Pinpoint the cell where the given text exists, returning its [x, y] midpoint coordinate. 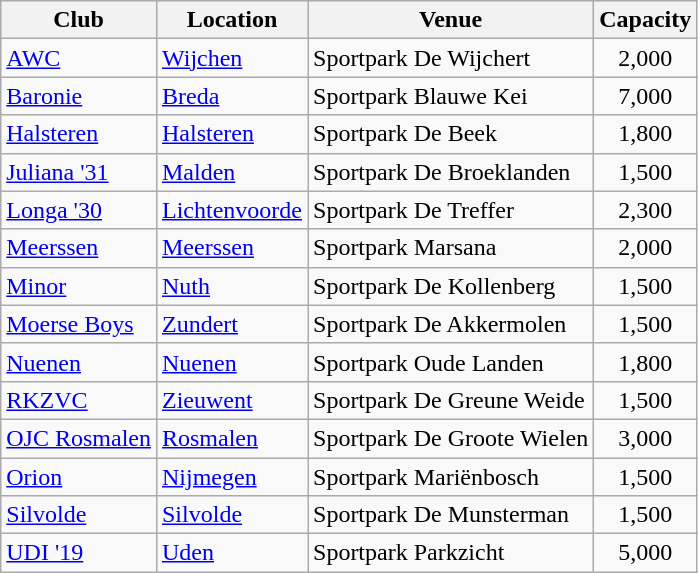
Orion [79, 477]
Malden [232, 172]
Moerse Boys [79, 324]
Sportpark De Greune Weide [451, 400]
Venue [451, 20]
Lichtenvoorde [232, 210]
Nuth [232, 286]
Wijchen [232, 58]
Baronie [79, 96]
Sportpark De Treffer [451, 210]
Sportpark Parkzicht [451, 553]
Location [232, 20]
Zieuwent [232, 400]
Sportpark De Kollenberg [451, 286]
Sportpark De Munsterman [451, 515]
Minor [79, 286]
Breda [232, 96]
Zundert [232, 324]
Nijmegen [232, 477]
Sportpark Oude Landen [451, 362]
AWC [79, 58]
OJC Rosmalen [79, 438]
Longa '30 [79, 210]
Sportpark De Beek [451, 134]
Sportpark De Groote Wielen [451, 438]
Rosmalen [232, 438]
Sportpark De Akkermolen [451, 324]
7,000 [646, 96]
RKZVC [79, 400]
Capacity [646, 20]
Sportpark Marsana [451, 248]
3,000 [646, 438]
Sportpark Mariënbosch [451, 477]
5,000 [646, 553]
Sportpark Blauwe Kei [451, 96]
Sportpark De Wijchert [451, 58]
Uden [232, 553]
UDI '19 [79, 553]
Club [79, 20]
2,300 [646, 210]
Juliana '31 [79, 172]
Sportpark De Broeklanden [451, 172]
